Extract the [x, y] coordinate from the center of the cell holding the provided text.  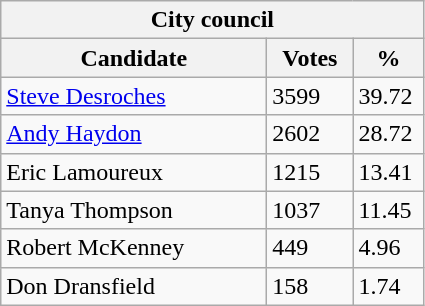
Candidate [134, 58]
City council [212, 20]
Tanya Thompson [134, 210]
1.74 [388, 286]
449 [310, 248]
1215 [310, 172]
28.72 [388, 134]
Robert McKenney [134, 248]
3599 [310, 96]
2602 [310, 134]
% [388, 58]
Steve Desroches [134, 96]
Don Dransfield [134, 286]
Andy Haydon [134, 134]
158 [310, 286]
11.45 [388, 210]
13.41 [388, 172]
Votes [310, 58]
Eric Lamoureux [134, 172]
1037 [310, 210]
39.72 [388, 96]
4.96 [388, 248]
